Identify which cell holds the provided text, then report its (X, Y) central coordinate. 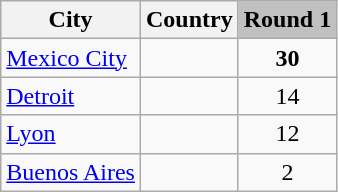
Buenos Aires (71, 172)
Round 1 (287, 20)
City (71, 20)
Mexico City (71, 58)
12 (287, 134)
Country (189, 20)
2 (287, 172)
Detroit (71, 96)
Lyon (71, 134)
14 (287, 96)
30 (287, 58)
